Pinpoint the cell where the given text exists, returning its [x, y] midpoint coordinate. 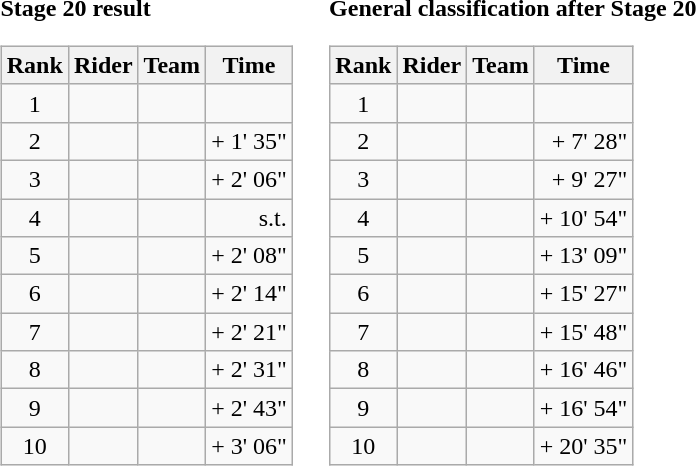
+ 16' 46" [584, 370]
+ 15' 27" [584, 294]
+ 1' 35" [250, 141]
+ 20' 35" [584, 446]
+ 3' 06" [250, 446]
+ 2' 43" [250, 408]
+ 2' 08" [250, 256]
+ 2' 14" [250, 294]
+ 10' 54" [584, 217]
+ 7' 28" [584, 141]
+ 16' 54" [584, 408]
+ 2' 31" [250, 370]
+ 13' 09" [584, 256]
+ 2' 21" [250, 332]
s.t. [250, 217]
+ 2' 06" [250, 179]
+ 15' 48" [584, 332]
+ 9' 27" [584, 179]
